Scan for the cell matching the given text and deliver its [X, Y] coordinate at center. 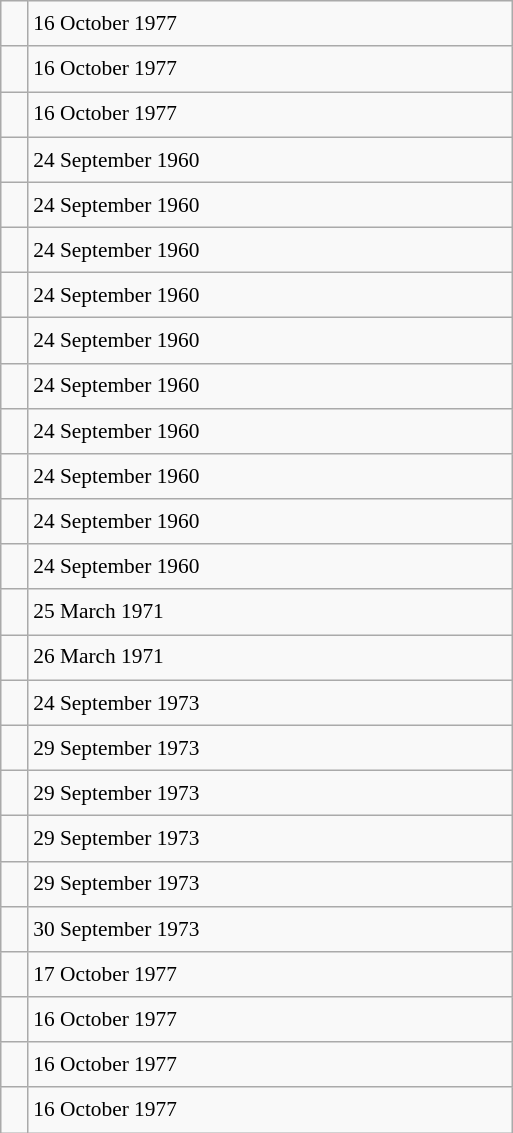
30 September 1973 [270, 928]
17 October 1977 [270, 974]
24 September 1973 [270, 702]
26 March 1971 [270, 658]
25 March 1971 [270, 612]
